Extract the (x, y) coordinate from the center of the cell holding the provided text.  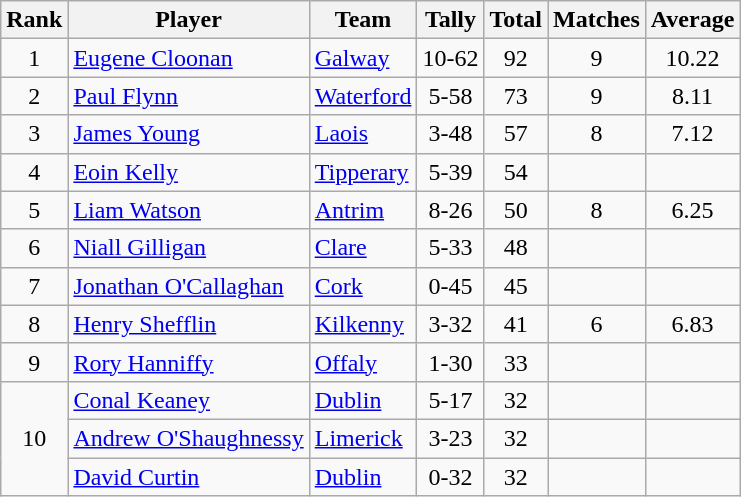
0-45 (450, 286)
Niall Gilligan (188, 248)
Liam Watson (188, 210)
3-48 (450, 134)
0-32 (450, 477)
45 (516, 286)
Jonathan O'Callaghan (188, 286)
8.11 (692, 96)
50 (516, 210)
Player (188, 20)
Clare (363, 248)
Tally (450, 20)
10-62 (450, 58)
10 (34, 438)
Cork (363, 286)
Andrew O'Shaughnessy (188, 438)
1-30 (450, 362)
1 (34, 58)
5-39 (450, 172)
Limerick (363, 438)
Offaly (363, 362)
Total (516, 20)
33 (516, 362)
Waterford (363, 96)
Conal Keaney (188, 400)
Antrim (363, 210)
Eoin Kelly (188, 172)
5 (34, 210)
3-32 (450, 324)
48 (516, 248)
Matches (597, 20)
3-23 (450, 438)
6.25 (692, 210)
Team (363, 20)
3 (34, 134)
5-33 (450, 248)
Tipperary (363, 172)
Paul Flynn (188, 96)
41 (516, 324)
Laois (363, 134)
10.22 (692, 58)
73 (516, 96)
Average (692, 20)
Rory Hanniffy (188, 362)
8-26 (450, 210)
2 (34, 96)
4 (34, 172)
54 (516, 172)
Galway (363, 58)
James Young (188, 134)
David Curtin (188, 477)
Henry Shefflin (188, 324)
Rank (34, 20)
7 (34, 286)
92 (516, 58)
5-58 (450, 96)
Kilkenny (363, 324)
57 (516, 134)
7.12 (692, 134)
6.83 (692, 324)
Eugene Cloonan (188, 58)
5-17 (450, 400)
